Extract the (X, Y) coordinate from the center of the cell holding the provided text.  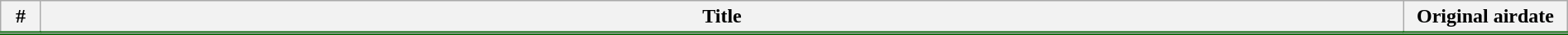
Original airdate (1485, 17)
Title (721, 17)
# (22, 17)
